Determine the (x, y) coordinate at the center of the cell enclosing the given text.  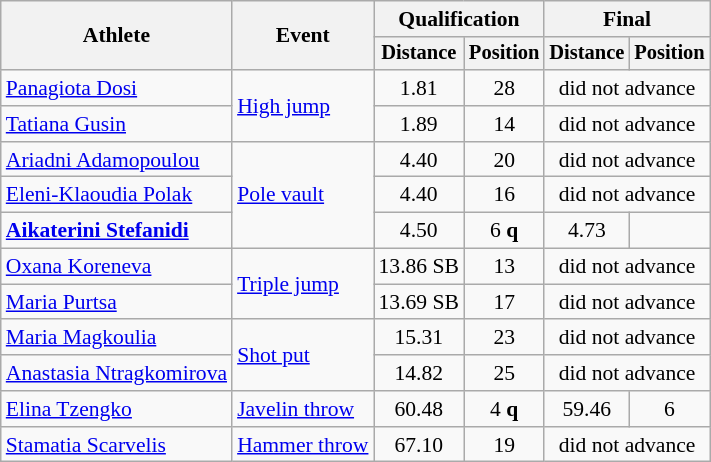
4.50 (420, 231)
Ariadni Adamopoulou (116, 160)
17 (504, 302)
Elina Tzengko (116, 409)
13 (504, 267)
4.73 (586, 231)
14 (504, 124)
Shot put (302, 356)
Javelin throw (302, 409)
High jump (302, 106)
Anastasia Ntragkomirova (116, 373)
13.86 SB (420, 267)
Pole vault (302, 196)
Maria Purtsa (116, 302)
25 (504, 373)
1.89 (420, 124)
Triple jump (302, 284)
16 (504, 195)
13.69 SB (420, 302)
4 q (504, 409)
60.48 (420, 409)
Oxana Koreneva (116, 267)
Panagiota Dosi (116, 88)
Aikaterini Stefanidi (116, 231)
15.31 (420, 338)
28 (504, 88)
Athlete (116, 36)
1.81 (420, 88)
6 q (504, 231)
Tatiana Gusin (116, 124)
20 (504, 160)
Event (302, 36)
Qualification (460, 19)
6 (669, 409)
59.46 (586, 409)
Final (626, 19)
Eleni-Klaoudia Polak (116, 195)
14.82 (420, 373)
Maria Magkoulia (116, 338)
23 (504, 338)
